Capture the cell that displays the provided text and extract its [x, y] central coordinate. 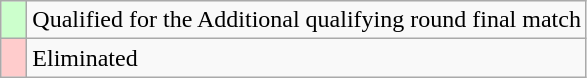
Qualified for the Additional qualifying round final match [307, 20]
Eliminated [307, 58]
